Find where the given text appears and provide that cell's center as [x, y] coordinate. 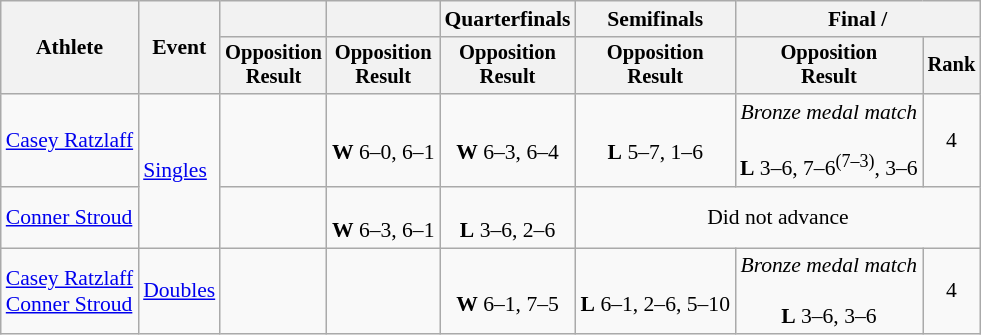
Rank [952, 66]
W 6–3, 6–4 [508, 140]
Bronze medal matchL 3–6, 3–6 [829, 292]
W 6–3, 6–1 [384, 218]
Singles [179, 170]
Final / [858, 19]
Quarterfinals [508, 19]
Did not advance [778, 218]
L 3–6, 2–6 [508, 218]
Conner Stroud [70, 218]
Semifinals [656, 19]
Casey Ratzlaff [70, 140]
L 6–1, 2–6, 5–10 [656, 292]
Athlete [70, 48]
L 5–7, 1–6 [656, 140]
W 6–1, 7–5 [508, 292]
Event [179, 48]
Doubles [179, 292]
Bronze medal matchL 3–6, 7–6(7–3), 3–6 [829, 140]
W 6–0, 6–1 [384, 140]
Casey RatzlaffConner Stroud [70, 292]
